Extract the [x, y] coordinate from the center of the cell holding the provided text.  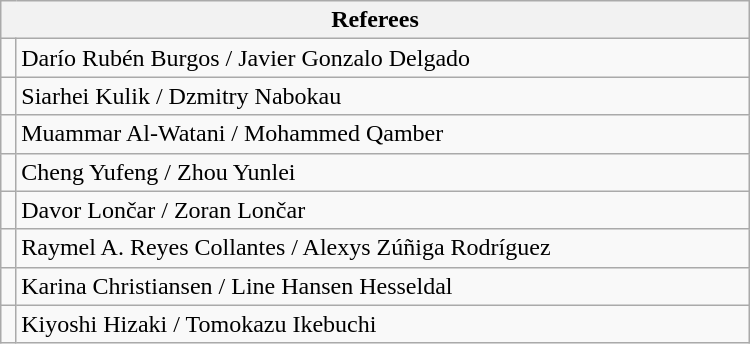
Referees [375, 20]
Siarhei Kulik / Dzmitry Nabokau [383, 96]
Cheng Yufeng / Zhou Yunlei [383, 172]
Kiyoshi Hizaki / Tomokazu Ikebuchi [383, 324]
Raymel A. Reyes Collantes / Alexys Zúñiga Rodríguez [383, 248]
Karina Christiansen / Line Hansen Hesseldal [383, 286]
Darío Rubén Burgos / Javier Gonzalo Delgado [383, 58]
Davor Lončar / Zoran Lončar [383, 210]
Muammar Al-Watani / Mohammed Qamber [383, 134]
